Locate the cell with the specified text and output its (X, Y) center coordinate. 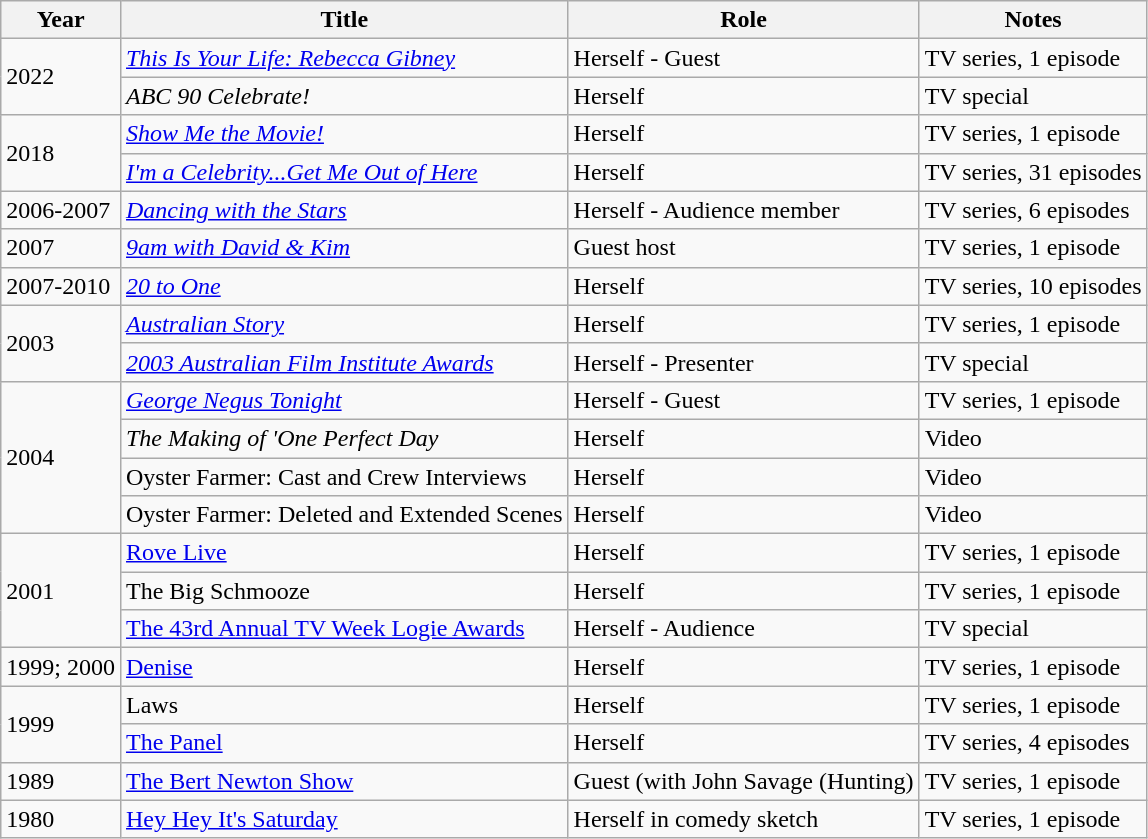
2007 (61, 248)
2007-2010 (61, 286)
2022 (61, 77)
TV series, 6 episodes (1033, 210)
2003 (61, 343)
1999 (61, 724)
Oyster Farmer: Deleted and Extended Scenes (344, 515)
George Negus Tonight (344, 400)
TV series, 10 episodes (1033, 286)
Guest host (744, 248)
Laws (344, 705)
Herself - Audience member (744, 210)
ABC 90 Celebrate! (344, 96)
The Making of 'One Perfect Day (344, 438)
The Big Schmooze (344, 591)
Herself in comedy sketch (744, 819)
1999; 2000 (61, 667)
TV series, 4 episodes (1033, 743)
Denise (344, 667)
Dancing with the Stars (344, 210)
The Bert Newton Show (344, 781)
Notes (1033, 20)
Title (344, 20)
Australian Story (344, 324)
TV series, 31 episodes (1033, 172)
2006-2007 (61, 210)
9am with David & Kim (344, 248)
2004 (61, 457)
Role (744, 20)
This Is Your Life: Rebecca Gibney (344, 58)
Oyster Farmer: Cast and Crew Interviews (344, 477)
The 43rd Annual TV Week Logie Awards (344, 629)
2018 (61, 153)
Year (61, 20)
1980 (61, 819)
Herself - Presenter (744, 362)
Herself - Audience (744, 629)
Hey Hey It's Saturday (344, 819)
1989 (61, 781)
The Panel (344, 743)
Rove Live (344, 553)
20 to One (344, 286)
I'm a Celebrity...Get Me Out of Here (344, 172)
2003 Australian Film Institute Awards (344, 362)
Guest (with John Savage (Hunting) (744, 781)
Show Me the Movie! (344, 134)
2001 (61, 591)
